Locate the cell with the specified text and output its (x, y) center coordinate. 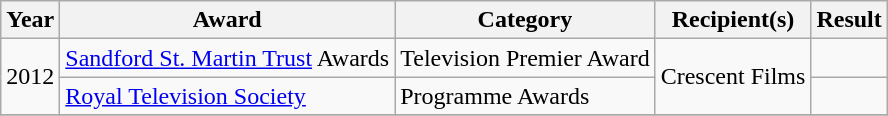
Category (525, 20)
Programme Awards (525, 96)
Television Premier Award (525, 58)
Year (30, 20)
Result (849, 20)
Sandford St. Martin Trust Awards (228, 58)
Royal Television Society (228, 96)
Crescent Films (733, 77)
Award (228, 20)
Recipient(s) (733, 20)
2012 (30, 77)
